Find where the given text appears and provide that cell's center as [X, Y] coordinate. 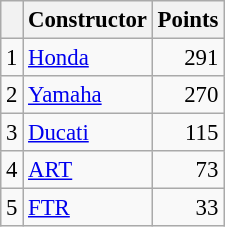
3 [12, 133]
Points [188, 20]
Constructor [88, 20]
33 [188, 208]
2 [12, 95]
Ducati [88, 133]
Yamaha [88, 95]
Honda [88, 58]
291 [188, 58]
4 [12, 170]
73 [188, 170]
1 [12, 58]
270 [188, 95]
5 [12, 208]
FTR [88, 208]
ART [88, 170]
115 [188, 133]
